Extract the (x, y) coordinate from the center of the cell holding the provided text.  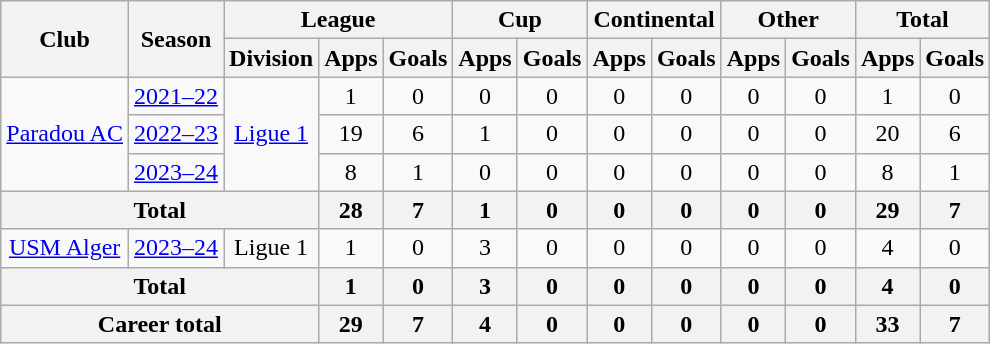
League (338, 20)
USM Alger (65, 248)
Club (65, 39)
Cup (520, 20)
Division (272, 58)
Paradou AC (65, 134)
19 (351, 134)
2021–22 (176, 96)
Career total (160, 324)
Other (788, 20)
Continental (654, 20)
28 (351, 210)
33 (887, 324)
Season (176, 39)
20 (887, 134)
2022–23 (176, 134)
